Provide the (X, Y) coordinate of the cell's center where the given text is located.  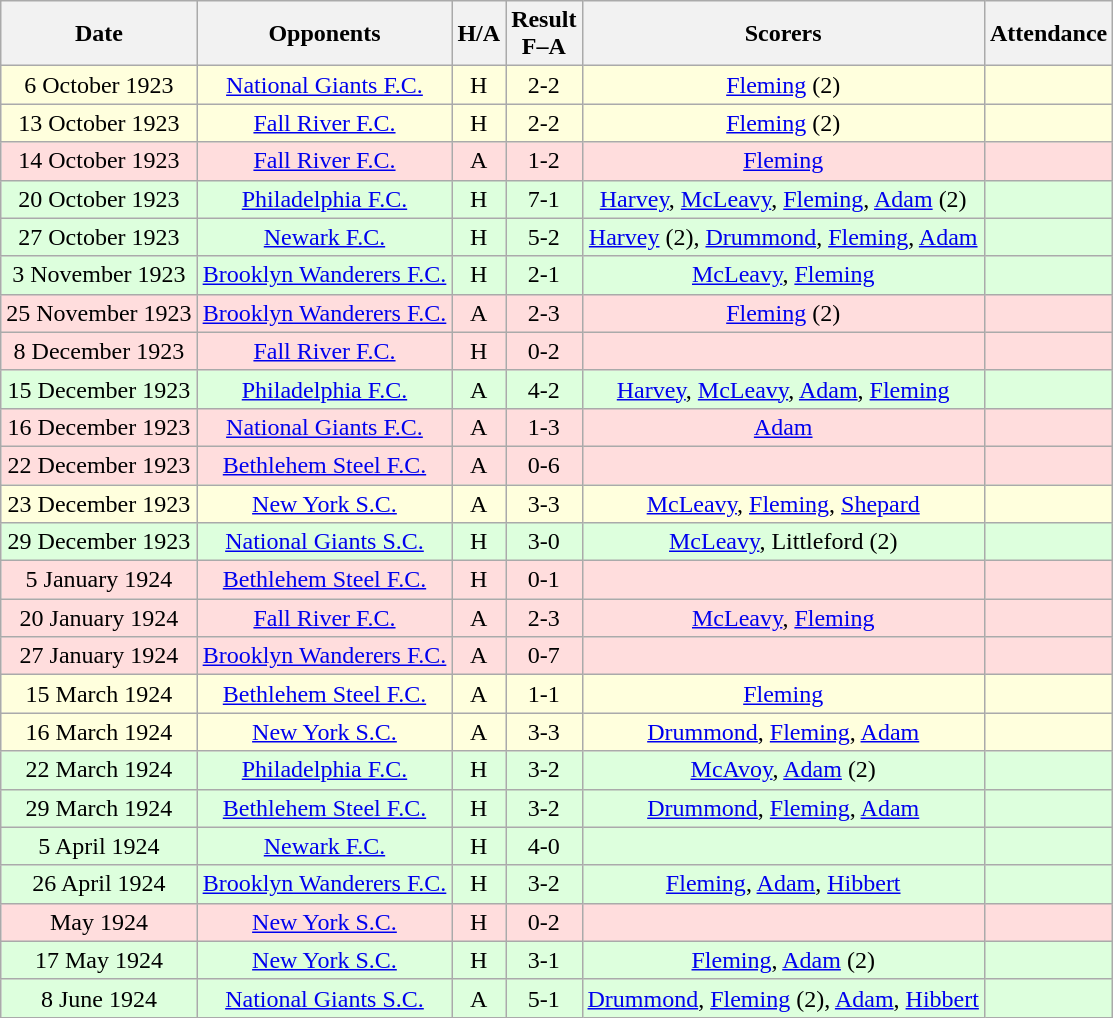
16 March 1924 (99, 732)
McLeavy, Littleford (2) (783, 542)
Date (99, 34)
Harvey, McLeavy, Fleming, Adam (2) (783, 199)
23 December 1923 (99, 503)
20 October 1923 (99, 199)
13 October 1923 (99, 123)
Scorers (783, 34)
29 December 1923 (99, 542)
Opponents (324, 34)
27 January 1924 (99, 656)
25 November 1923 (99, 313)
1-3 (544, 427)
17 May 1924 (99, 960)
McLeavy, Fleming, Shepard (783, 503)
4-2 (544, 389)
20 January 1924 (99, 618)
2-1 (544, 275)
14 October 1923 (99, 161)
5 April 1924 (99, 846)
22 March 1924 (99, 770)
29 March 1924 (99, 808)
1-2 (544, 161)
Harvey, McLeavy, Adam, Fleming (783, 389)
7-1 (544, 199)
16 December 1923 (99, 427)
Harvey (2), Drummond, Fleming, Adam (783, 237)
Fleming, Adam, Hibbert (783, 884)
H/A (479, 34)
3-1 (544, 960)
Adam (783, 427)
0-7 (544, 656)
15 March 1924 (99, 694)
Fleming, Adam (2) (783, 960)
May 1924 (99, 922)
Drummond, Fleming (2), Adam, Hibbert (783, 998)
3-0 (544, 542)
27 October 1923 (99, 237)
McAvoy, Adam (2) (783, 770)
0-1 (544, 580)
Attendance (1048, 34)
0-6 (544, 465)
26 April 1924 (99, 884)
4-0 (544, 846)
5-2 (544, 237)
22 December 1923 (99, 465)
8 December 1923 (99, 351)
1-1 (544, 694)
5-1 (544, 998)
3 November 1923 (99, 275)
ResultF–A (544, 34)
5 January 1924 (99, 580)
8 June 1924 (99, 998)
15 December 1923 (99, 389)
6 October 1923 (99, 85)
